Search for the cell housing the specified text and yield its [X, Y] center coordinate. 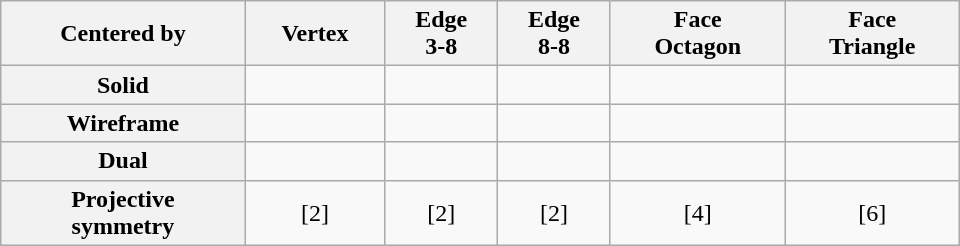
Edge3-8 [442, 34]
FaceOctagon [698, 34]
Wireframe [123, 123]
Edge8-8 [554, 34]
Solid [123, 85]
FaceTriangle [872, 34]
[6] [872, 212]
Dual [123, 161]
[4] [698, 212]
Centered by [123, 34]
Projectivesymmetry [123, 212]
Vertex [315, 34]
